Output the (X, Y) coordinate of the center of the cell containing the given text.  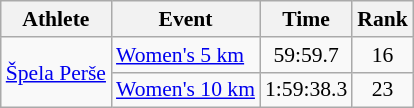
16 (382, 55)
Event (186, 19)
Rank (382, 19)
Athlete (56, 19)
Women's 10 km (186, 90)
23 (382, 90)
Women's 5 km (186, 55)
Time (306, 19)
1:59:38.3 (306, 90)
Špela Perše (56, 72)
59:59.7 (306, 55)
